Determine the (x, y) coordinate at the center of the cell enclosing the given text.  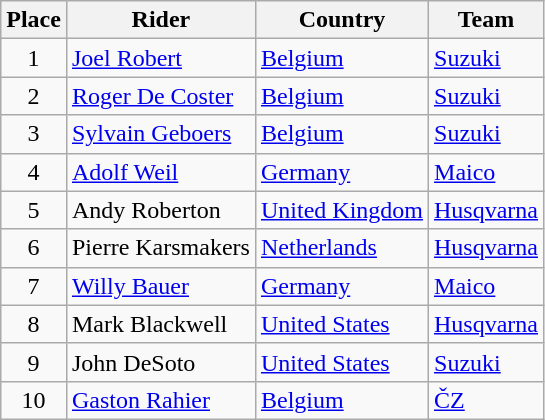
Adolf Weil (160, 172)
Country (342, 20)
2 (34, 96)
United Kingdom (342, 210)
Pierre Karsmakers (160, 248)
5 (34, 210)
Andy Roberton (160, 210)
8 (34, 324)
Rider (160, 20)
4 (34, 172)
Joel Robert (160, 58)
3 (34, 134)
6 (34, 248)
Mark Blackwell (160, 324)
7 (34, 286)
Netherlands (342, 248)
Team (486, 20)
9 (34, 362)
1 (34, 58)
ČZ (486, 400)
Roger De Coster (160, 96)
10 (34, 400)
John DeSoto (160, 362)
Sylvain Geboers (160, 134)
Place (34, 20)
Willy Bauer (160, 286)
Gaston Rahier (160, 400)
